Find where the given text appears and provide that cell's center as [X, Y] coordinate. 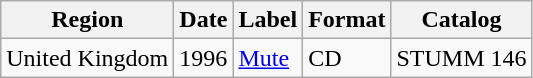
Mute [268, 58]
Date [204, 20]
1996 [204, 58]
Label [268, 20]
United Kingdom [88, 58]
Format [347, 20]
STUMM 146 [462, 58]
Region [88, 20]
Catalog [462, 20]
CD [347, 58]
